Find where the given text appears and provide that cell's center as [X, Y] coordinate. 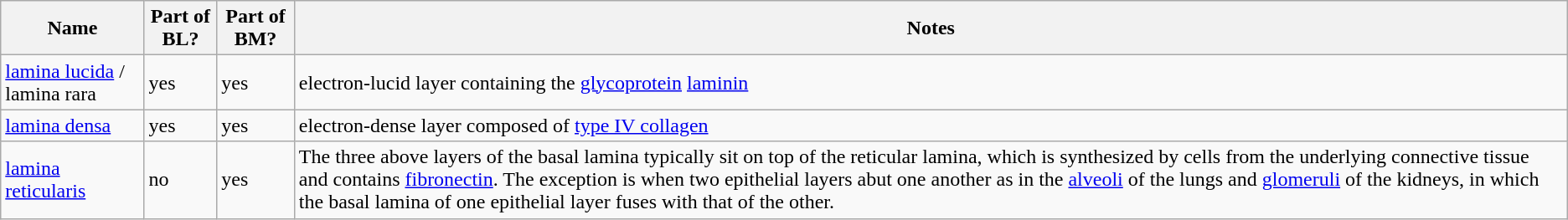
lamina reticularis [72, 180]
Part of BL? [181, 28]
electron-lucid layer containing the glycoprotein laminin [931, 82]
lamina densa [72, 125]
no [181, 180]
lamina lucida / lamina rara [72, 82]
Notes [931, 28]
Part of BM? [256, 28]
Name [72, 28]
electron-dense layer composed of type IV collagen [931, 125]
